Output the (X, Y) coordinate of the center of the cell containing the given text.  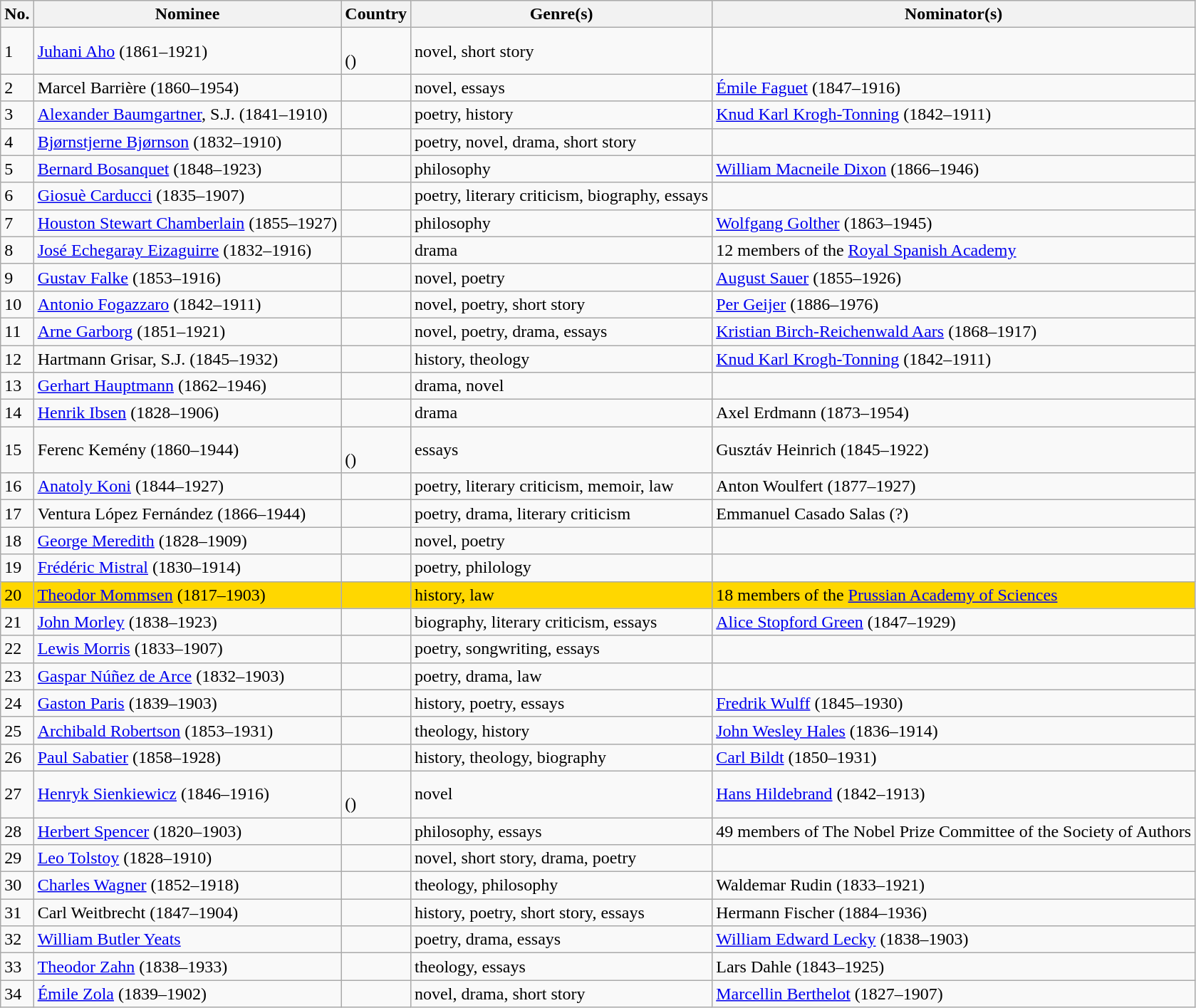
11 (17, 331)
Waldemar Rudin (1833–1921) (954, 885)
29 (17, 858)
49 members of The Nobel Prize Committee of the Society of Authors (954, 831)
drama, novel (561, 386)
William Macneile Dixon (1866–1946) (954, 169)
Giosuè Carducci (1835–1907) (187, 196)
Ventura López Fernández (1866–1944) (187, 514)
José Echegaray Eizaguirre (1832–1916) (187, 250)
essays (561, 450)
theology, essays (561, 967)
history, poetry, essays (561, 703)
novel, essays (561, 88)
novel, drama, short story (561, 994)
Genre(s) (561, 14)
4 (17, 142)
6 (17, 196)
Gerhart Hauptmann (1862–1946) (187, 386)
poetry, drama, essays (561, 940)
novel, poetry, short story (561, 304)
Bjørnstjerne Bjørnson (1832–1910) (187, 142)
biography, literary criticism, essays (561, 622)
12 members of the Royal Spanish Academy (954, 250)
26 (17, 757)
poetry, literary criticism, biography, essays (561, 196)
poetry, drama, literary criticism (561, 514)
34 (17, 994)
theology, philosophy (561, 885)
Hans Hildebrand (1842–1913) (954, 794)
history, law (561, 595)
13 (17, 386)
Lars Dahle (1843–1925) (954, 967)
23 (17, 676)
Frédéric Mistral (1830–1914) (187, 568)
Émile Zola (1839–1902) (187, 994)
theology, history (561, 730)
William Edward Lecky (1838–1903) (954, 940)
Gustav Falke (1853–1916) (187, 277)
5 (17, 169)
Alexander Baumgartner, S.J. (1841–1910) (187, 115)
poetry, philology (561, 568)
John Wesley Hales (1836–1914) (954, 730)
Bernard Bosanquet (1848–1923) (187, 169)
poetry, literary criticism, memoir, law (561, 487)
No. (17, 14)
history, poetry, short story, essays (561, 913)
32 (17, 940)
25 (17, 730)
poetry, songwriting, essays (561, 649)
Gaston Paris (1839–1903) (187, 703)
Leo Tolstoy (1828–1910) (187, 858)
31 (17, 913)
22 (17, 649)
Country (376, 14)
9 (17, 277)
William Butler Yeats (187, 940)
Gusztáv Heinrich (1845–1922) (954, 450)
Marcel Barrière (1860–1954) (187, 88)
1 (17, 51)
19 (17, 568)
Axel Erdmann (1873–1954) (954, 413)
Fredrik Wulff (1845–1930) (954, 703)
8 (17, 250)
Theodor Mommsen (1817–1903) (187, 595)
Alice Stopford Green (1847–1929) (954, 622)
Per Geijer (1886–1976) (954, 304)
16 (17, 487)
Nominator(s) (954, 14)
Hartmann Grisar, S.J. (1845–1932) (187, 358)
30 (17, 885)
14 (17, 413)
novel (561, 794)
Wolfgang Golther (1863–1945) (954, 223)
Antonio Fogazzaro (1842–1911) (187, 304)
history, theology, biography (561, 757)
7 (17, 223)
poetry, history (561, 115)
21 (17, 622)
27 (17, 794)
Carl Bildt (1850–1931) (954, 757)
August Sauer (1855–1926) (954, 277)
20 (17, 595)
novel, poetry, drama, essays (561, 331)
Kristian Birch-Reichenwald Aars (1868–1917) (954, 331)
15 (17, 450)
18 (17, 541)
Archibald Robertson (1853–1931) (187, 730)
Henrik Ibsen (1828–1906) (187, 413)
12 (17, 358)
Marcellin Berthelot (1827–1907) (954, 994)
3 (17, 115)
Nominee (187, 14)
Juhani Aho (1861–1921) (187, 51)
Ferenc Kemény (1860–1944) (187, 450)
Emmanuel Casado Salas (?) (954, 514)
novel, short story, drama, poetry (561, 858)
poetry, novel, drama, short story (561, 142)
Anton Woulfert (1877–1927) (954, 487)
Theodor Zahn (1838–1933) (187, 967)
philosophy, essays (561, 831)
33 (17, 967)
novel, short story (561, 51)
Lewis Morris (1833–1907) (187, 649)
28 (17, 831)
John Morley (1838–1923) (187, 622)
17 (17, 514)
history, theology (561, 358)
18 members of the Prussian Academy of Sciences (954, 595)
2 (17, 88)
Gaspar Núñez de Arce (1832–1903) (187, 676)
Houston Stewart Chamberlain (1855–1927) (187, 223)
Charles Wagner (1852–1918) (187, 885)
Anatoly Koni (1844–1927) (187, 487)
Paul Sabatier (1858–1928) (187, 757)
10 (17, 304)
Henryk Sienkiewicz (1846–1916) (187, 794)
24 (17, 703)
Émile Faguet (1847–1916) (954, 88)
poetry, drama, law (561, 676)
Hermann Fischer (1884–1936) (954, 913)
Carl Weitbrecht (1847–1904) (187, 913)
Herbert Spencer (1820–1903) (187, 831)
Arne Garborg (1851–1921) (187, 331)
George Meredith (1828–1909) (187, 541)
